Search for the cell housing the specified text and yield its (x, y) center coordinate. 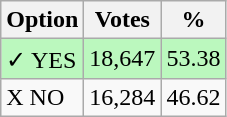
Votes (122, 20)
53.38 (194, 59)
✓ YES (42, 59)
16,284 (122, 97)
46.62 (194, 97)
% (194, 20)
X NO (42, 97)
18,647 (122, 59)
Option (42, 20)
